Find where the given text appears and provide that cell's center as (X, Y) coordinate. 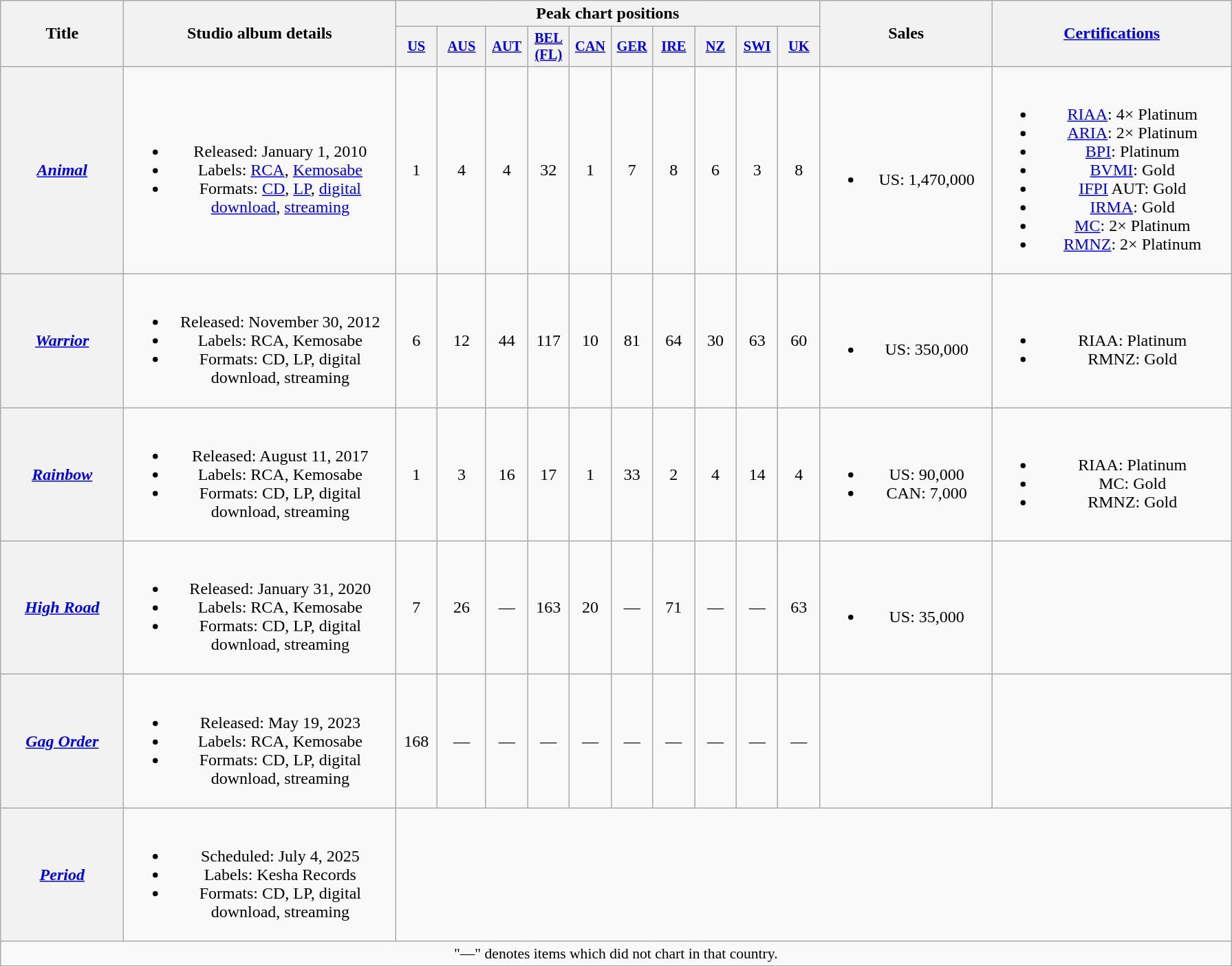
Period (62, 875)
SWI (757, 47)
Rainbow (62, 474)
81 (631, 341)
Title (62, 34)
Released: August 11, 2017Labels: RCA, KemosabeFormats: CD, LP, digital download, streaming (260, 474)
Scheduled: July 4, 2025Labels: Kesha RecordsFormats: CD, LP, digital download, streaming (260, 875)
Animal (62, 170)
12 (462, 341)
20 (590, 608)
30 (715, 341)
IRE (674, 47)
UK (799, 47)
26 (462, 608)
64 (674, 341)
33 (631, 474)
Released: May 19, 2023Labels: RCA, KemosabeFormats: CD, LP, digital download, streaming (260, 741)
Released: January 31, 2020Labels: RCA, KemosabeFormats: CD, LP, digital download, streaming (260, 608)
RIAA: 4× PlatinumARIA: 2× PlatinumBPI: PlatinumBVMI: GoldIFPI AUT: GoldIRMA: GoldMC: 2× PlatinumRMNZ: 2× Platinum (1112, 170)
Gag Order (62, 741)
60 (799, 341)
32 (549, 170)
10 (590, 341)
AUS (462, 47)
US: 350,000 (907, 341)
GER (631, 47)
US (417, 47)
Warrior (62, 341)
High Road (62, 608)
US: 35,000 (907, 608)
16 (506, 474)
14 (757, 474)
US: 1,470,000 (907, 170)
Peak chart positions (608, 14)
CAN (590, 47)
2 (674, 474)
Released: January 1, 2010Labels: RCA, KemosabeFormats: CD, LP, digital download, streaming (260, 170)
Sales (907, 34)
Studio album details (260, 34)
Certifications (1112, 34)
US: 90,000CAN: 7,000 (907, 474)
"—" denotes items which did not chart in that country. (616, 954)
44 (506, 341)
117 (549, 341)
BEL(FL) (549, 47)
163 (549, 608)
168 (417, 741)
RIAA: PlatinumRMNZ: Gold (1112, 341)
71 (674, 608)
NZ (715, 47)
AUT (506, 47)
Released: November 30, 2012Labels: RCA, KemosabeFormats: CD, LP, digital download, streaming (260, 341)
17 (549, 474)
RIAA: PlatinumMC: GoldRMNZ: Gold (1112, 474)
